Scan for the cell matching the given text and deliver its (x, y) coordinate at center. 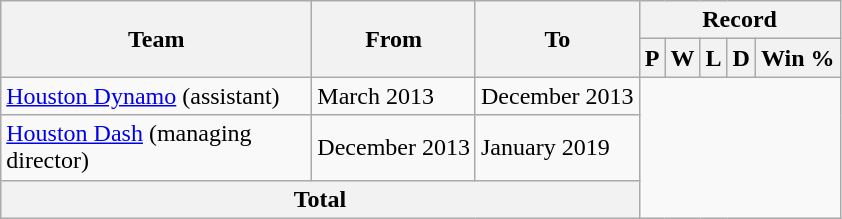
To (557, 39)
Total (320, 199)
W (682, 58)
From (394, 39)
D (741, 58)
L (714, 58)
Team (156, 39)
Houston Dynamo (assistant) (156, 96)
P (652, 58)
March 2013 (394, 96)
Houston Dash (managing director) (156, 148)
January 2019 (557, 148)
Record (740, 20)
Win % (798, 58)
